Output the (x, y) coordinate of the center of the cell containing the given text.  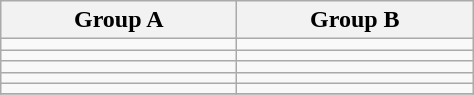
Group A (119, 20)
Group B (355, 20)
